Identify which cell holds the provided text, then report its [x, y] central coordinate. 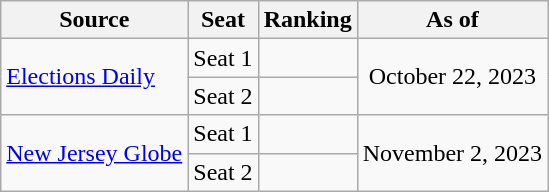
Elections Daily [94, 77]
October 22, 2023 [452, 77]
Seat [223, 20]
New Jersey Globe [94, 153]
As of [452, 20]
November 2, 2023 [452, 153]
Source [94, 20]
Ranking [308, 20]
